Extract the [X, Y] coordinate from the center of the cell holding the provided text.  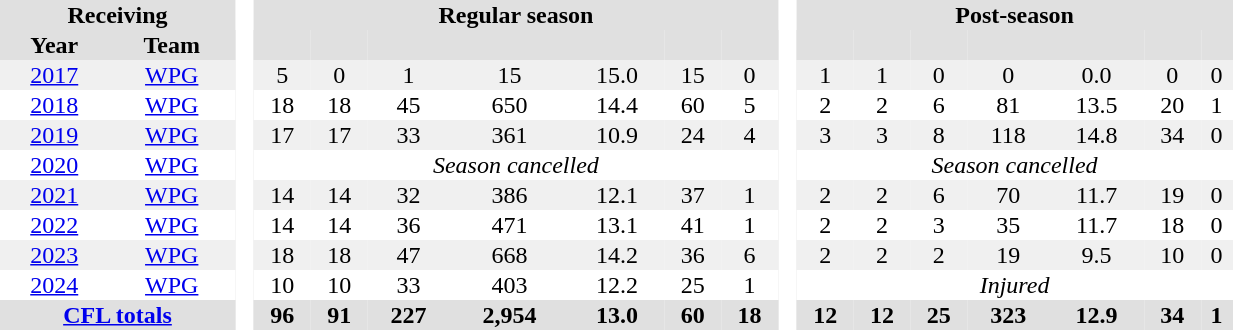
4 [750, 135]
20 [1172, 105]
37 [692, 195]
12.9 [1096, 315]
118 [1008, 135]
10.9 [618, 135]
13.5 [1096, 105]
12.1 [618, 195]
323 [1008, 315]
2023 [54, 255]
32 [409, 195]
12.2 [618, 285]
Injured [1015, 285]
2021 [54, 195]
2018 [54, 105]
8 [938, 135]
403 [510, 285]
0.0 [1096, 75]
41 [692, 225]
35 [1008, 225]
471 [510, 225]
Regular season [516, 15]
Post-season [1015, 15]
2017 [54, 75]
14.8 [1096, 135]
650 [510, 105]
9.5 [1096, 255]
70 [1008, 195]
81 [1008, 105]
Year [54, 45]
Team [171, 45]
45 [409, 105]
386 [510, 195]
2020 [54, 165]
15.0 [618, 75]
2022 [54, 225]
14.4 [618, 105]
361 [510, 135]
2024 [54, 285]
2019 [54, 135]
14.2 [618, 255]
13.1 [618, 225]
2,954 [510, 315]
13.0 [618, 315]
47 [409, 255]
24 [692, 135]
227 [409, 315]
668 [510, 255]
CFL totals [118, 315]
Receiving [118, 15]
91 [340, 315]
96 [282, 315]
